Capture the cell that displays the provided text and extract its [X, Y] central coordinate. 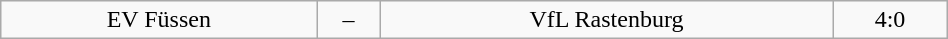
4:0 [890, 20]
– [348, 20]
VfL Rastenburg [606, 20]
EV Füssen [159, 20]
